Return the [X, Y] coordinate for the center point of the cell that contains the specified text.  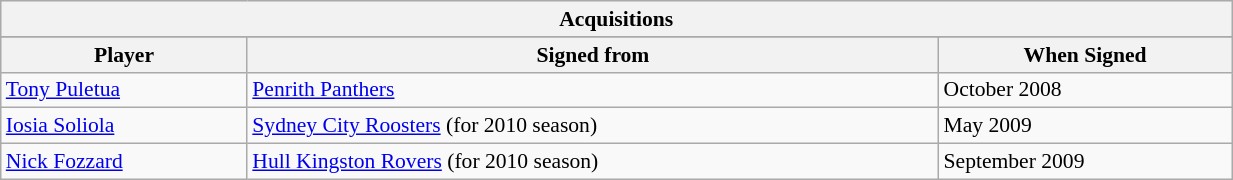
Tony Puletua [124, 90]
Hull Kingston Rovers (for 2010 season) [592, 162]
Penrith Panthers [592, 90]
Signed from [592, 55]
Player [124, 55]
Sydney City Roosters (for 2010 season) [592, 126]
Iosia Soliola [124, 126]
September 2009 [1084, 162]
When Signed [1084, 55]
Nick Fozzard [124, 162]
October 2008 [1084, 90]
Acquisitions [616, 19]
May 2009 [1084, 126]
